From the cell containing the given text, extract its center point as (X, Y) coordinate. 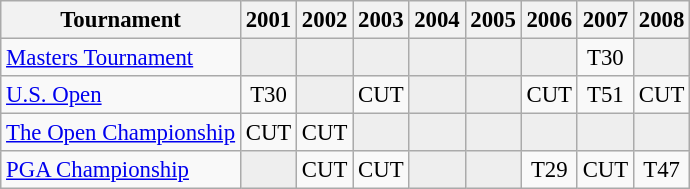
2001 (268, 20)
2004 (437, 20)
2007 (605, 20)
2002 (325, 20)
T29 (549, 170)
T47 (661, 170)
2005 (493, 20)
U.S. Open (121, 95)
T51 (605, 95)
Tournament (121, 20)
The Open Championship (121, 133)
2003 (381, 20)
Masters Tournament (121, 58)
2008 (661, 20)
2006 (549, 20)
PGA Championship (121, 170)
